Search for the cell housing the specified text and yield its [X, Y] center coordinate. 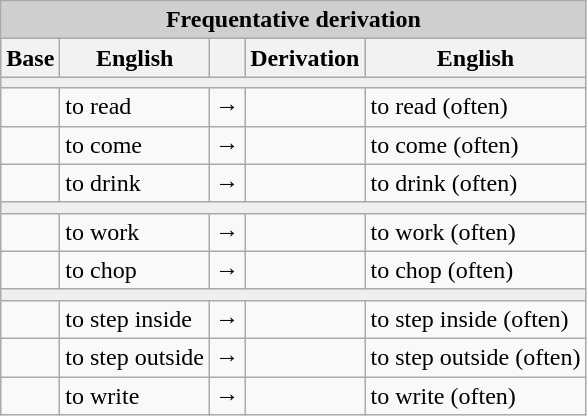
to write [135, 395]
to work [135, 232]
to come (often) [476, 145]
to work (often) [476, 232]
to chop [135, 270]
to chop (often) [476, 270]
to step inside (often) [476, 319]
to step outside [135, 357]
to step outside (often) [476, 357]
to write (often) [476, 395]
to come [135, 145]
to drink (often) [476, 183]
Base [30, 58]
to step inside [135, 319]
to read [135, 107]
to drink [135, 183]
Frequentative derivation [294, 20]
Derivation [305, 58]
to read (often) [476, 107]
